Return (x, y) of the center of cell containing provided text 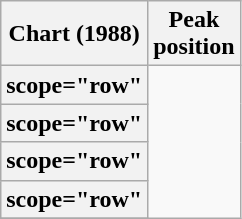
Chart (1988) (74, 34)
Peakposition (194, 34)
